Detect which cell encompasses the target text, then output its [X, Y] center coordinate. 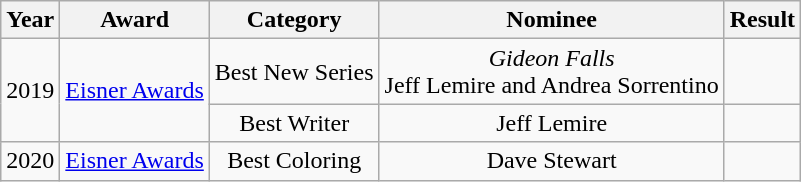
Jeff Lemire [552, 123]
Year [30, 20]
Result [762, 20]
Best Writer [294, 123]
Nominee [552, 20]
Gideon FallsJeff Lemire and Andrea Sorrentino [552, 72]
2019 [30, 90]
2020 [30, 161]
Category [294, 20]
Award [135, 20]
Dave Stewart [552, 161]
Best Coloring [294, 161]
Best New Series [294, 72]
